Pinpoint the cell where the given text exists, returning its (X, Y) midpoint coordinate. 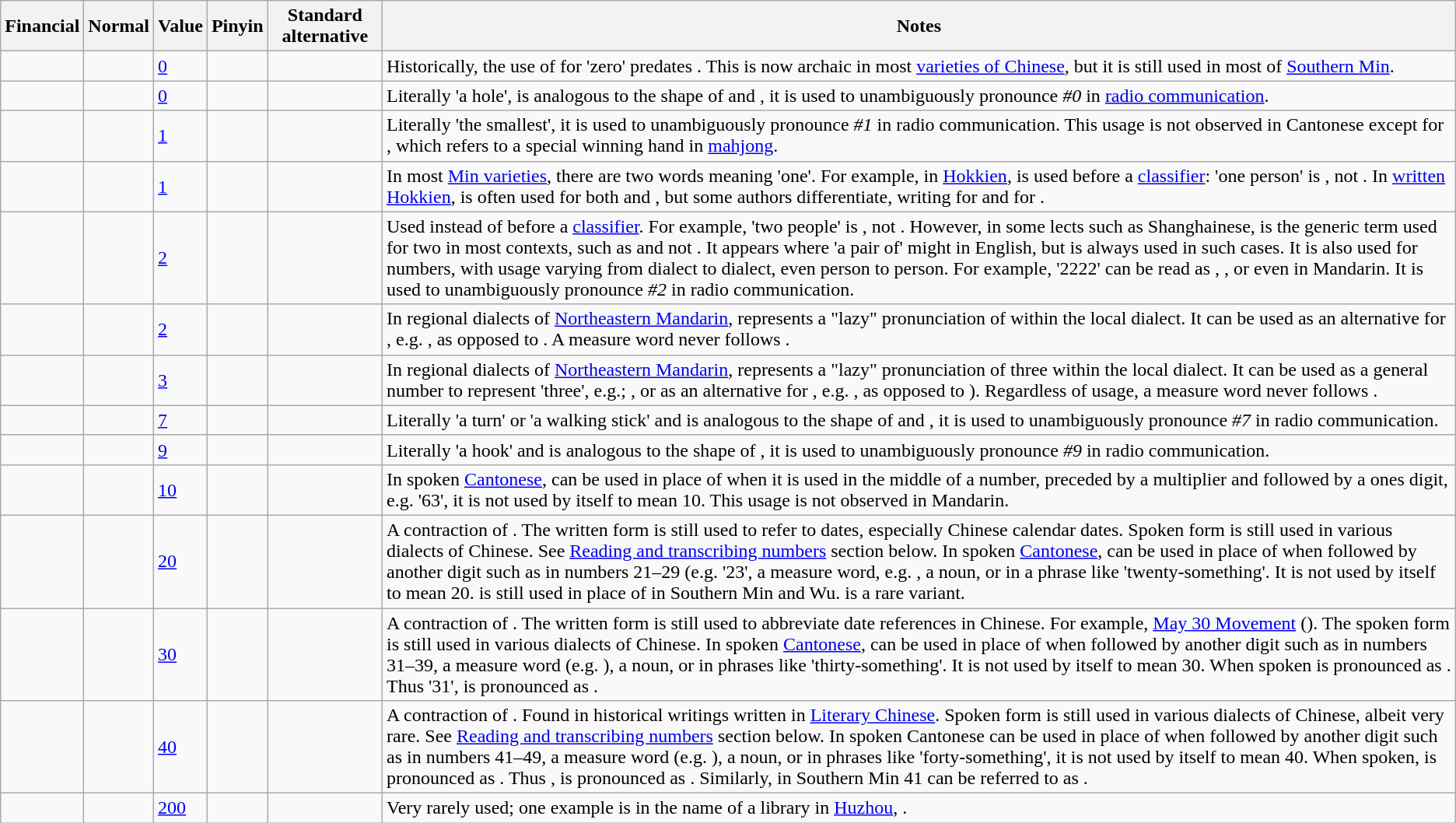
10 (180, 490)
9 (180, 450)
40 (180, 747)
Value (180, 26)
Literally 'a turn' or 'a walking stick' and is analogous to the shape of and , it is used to unambiguously pronounce #7 in radio communication. (919, 420)
200 (180, 808)
Pinyin (237, 26)
Literally 'a hook' and is analogous to the shape of , it is used to unambiguously pronounce #9 in radio communication. (919, 450)
30 (180, 655)
20 (180, 562)
Notes (919, 26)
7 (180, 420)
Historically, the use of for 'zero' predates . This is now archaic in most varieties of Chinese, but it is still used in most of Southern Min. (919, 66)
Standard alternative (325, 26)
Financial (42, 26)
Normal (119, 26)
3 (180, 380)
Very rarely used; one example is in the name of a library in Huzhou, . (919, 808)
Literally 'a hole', is analogous to the shape of and , it is used to unambiguously pronounce #0 in radio communication. (919, 96)
